Determine the [X, Y] coordinate at the center of the cell enclosing the given text.  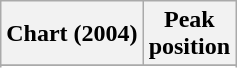
Peak position [189, 34]
Chart (2004) [72, 34]
